Provide the [X, Y] coordinate of the cell's center where the given text is located.  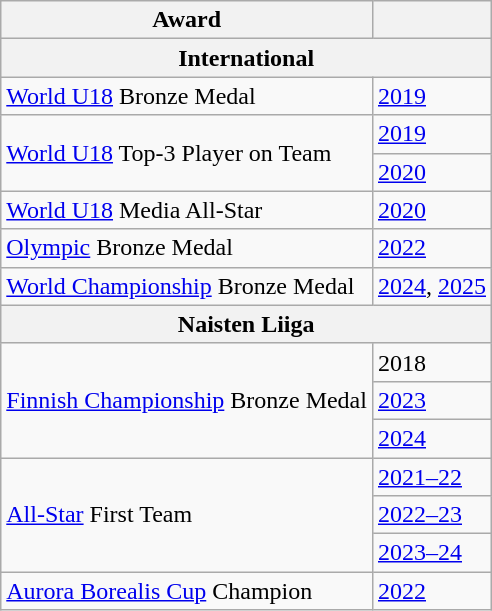
Naisten Liiga [246, 324]
2023 [432, 400]
2022–23 [432, 515]
2021–22 [432, 477]
International [246, 58]
Finnish Championship Bronze Medal [187, 400]
2023–24 [432, 553]
World U18 Top-3 Player on Team [187, 153]
Aurora Borealis Cup Champion [187, 591]
World U18 Bronze Medal [187, 96]
2024 [432, 438]
2018 [432, 362]
Award [187, 20]
2024, 2025 [432, 286]
Olympic Bronze Medal [187, 248]
World U18 Media All-Star [187, 210]
All-Star First Team [187, 515]
World Championship Bronze Medal [187, 286]
